Return (x, y) of the center of cell containing provided text 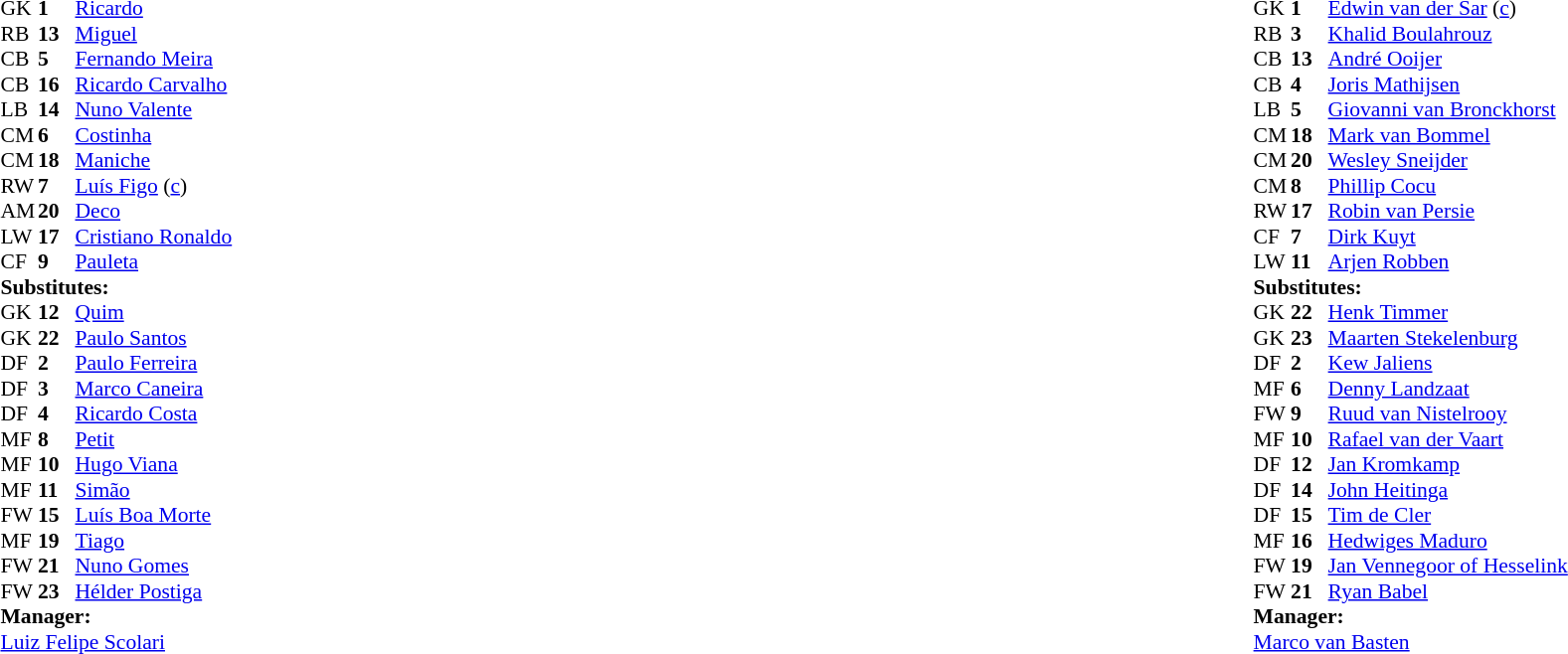
André Ooijer (1448, 59)
Paulo Ferreira (154, 363)
Simão (154, 490)
John Heitinga (1448, 490)
Jan Kromkamp (1448, 464)
Paulo Santos (154, 338)
Nuno Valente (154, 110)
Khalid Boulahrouz (1448, 34)
Quim (154, 313)
Ryan Babel (1448, 591)
Giovanni van Bronckhorst (1448, 110)
Tiago (154, 541)
Robin van Persie (1448, 212)
Ricardo Carvalho (154, 84)
Ricardo Costa (154, 414)
Kew Jaliens (1448, 363)
Miguel (154, 34)
Tim de Cler (1448, 516)
Cristiano Ronaldo (154, 237)
Jan Vennegoor of Hesselink (1448, 566)
Ruud van Nistelrooy (1448, 414)
Rafael van der Vaart (1448, 439)
Costinha (154, 135)
Pauleta (154, 261)
Mark van Bommel (1448, 135)
Hélder Postiga (154, 591)
Henk Timmer (1448, 313)
Luís Figo (c) (154, 186)
Phillip Cocu (1448, 186)
Joris Mathijsen (1448, 84)
Fernando Meira (154, 59)
Arjen Robben (1448, 261)
Deco (154, 212)
Maniche (154, 160)
Hugo Viana (154, 464)
Hedwiges Maduro (1448, 541)
Maarten Stekelenburg (1448, 338)
Luís Boa Morte (154, 516)
Denny Landzaat (1448, 389)
Nuno Gomes (154, 566)
Dirk Kuyt (1448, 237)
Wesley Sneijder (1448, 160)
Marco Caneira (154, 389)
Petit (154, 439)
AM (19, 212)
